Capture the cell that displays the provided text and extract its [x, y] central coordinate. 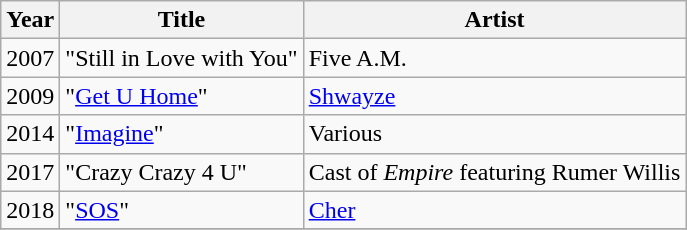
Five A.M. [494, 58]
2017 [30, 172]
2007 [30, 58]
Artist [494, 20]
Title [182, 20]
2014 [30, 134]
Cher [494, 210]
"Crazy Crazy 4 U" [182, 172]
Cast of Empire featuring Rumer Willis [494, 172]
Various [494, 134]
"Get U Home" [182, 96]
"SOS" [182, 210]
"Still in Love with You" [182, 58]
"Imagine" [182, 134]
2018 [30, 210]
2009 [30, 96]
Year [30, 20]
Shwayze [494, 96]
